Identify which cell holds the provided text, then report its [x, y] central coordinate. 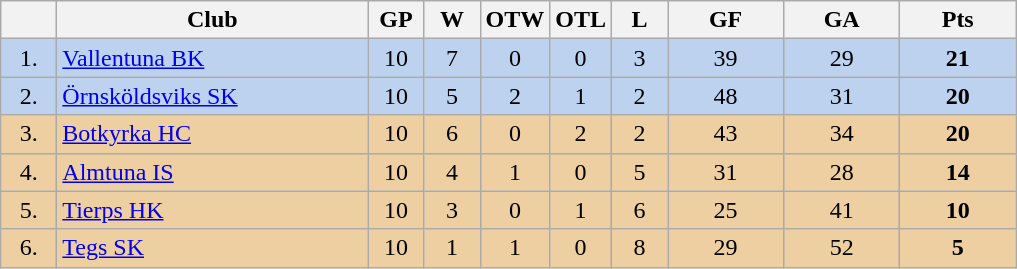
Almtuna IS [212, 172]
41 [842, 210]
1. [29, 58]
Tegs SK [212, 248]
21 [958, 58]
4 [452, 172]
5. [29, 210]
GF [726, 20]
34 [842, 134]
OTW [515, 20]
25 [726, 210]
Örnsköldsviks SK [212, 96]
2. [29, 96]
W [452, 20]
39 [726, 58]
L [640, 20]
6. [29, 248]
Tierps HK [212, 210]
28 [842, 172]
48 [726, 96]
8 [640, 248]
3. [29, 134]
GA [842, 20]
GP [396, 20]
14 [958, 172]
43 [726, 134]
Pts [958, 20]
Vallentuna BK [212, 58]
OTL [581, 20]
7 [452, 58]
52 [842, 248]
4. [29, 172]
Club [212, 20]
Botkyrka HC [212, 134]
